From the cell containing the given text, extract its center point as [x, y] coordinate. 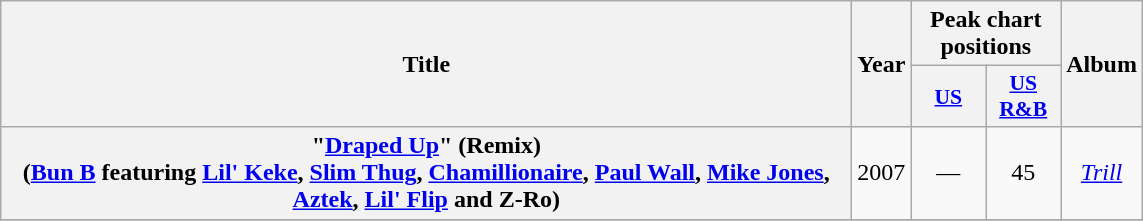
Album [1102, 64]
45 [1024, 173]
Peak chart positions [986, 34]
Title [426, 64]
Year [882, 64]
US [948, 96]
"Draped Up" (Remix)(Bun B featuring Lil' Keke, Slim Thug, Chamillionaire, Paul Wall, Mike Jones, Aztek, Lil' Flip and Z-Ro) [426, 173]
2007 [882, 173]
Trill [1102, 173]
USR&B [1024, 96]
— [948, 173]
